Find where the given text appears and provide that cell's center as (X, Y) coordinate. 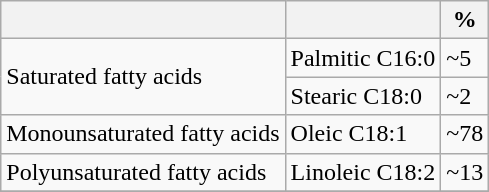
~2 (465, 96)
% (465, 20)
Polyunsaturated fatty acids (143, 172)
~5 (465, 58)
~13 (465, 172)
Stearic C18:0 (363, 96)
Palmitic C16:0 (363, 58)
~78 (465, 134)
Monounsaturated fatty acids (143, 134)
Oleic C18:1 (363, 134)
Saturated fatty acids (143, 77)
Linoleic C18:2 (363, 172)
